Provide the [x, y] coordinate of the cell's center where the given text is located.  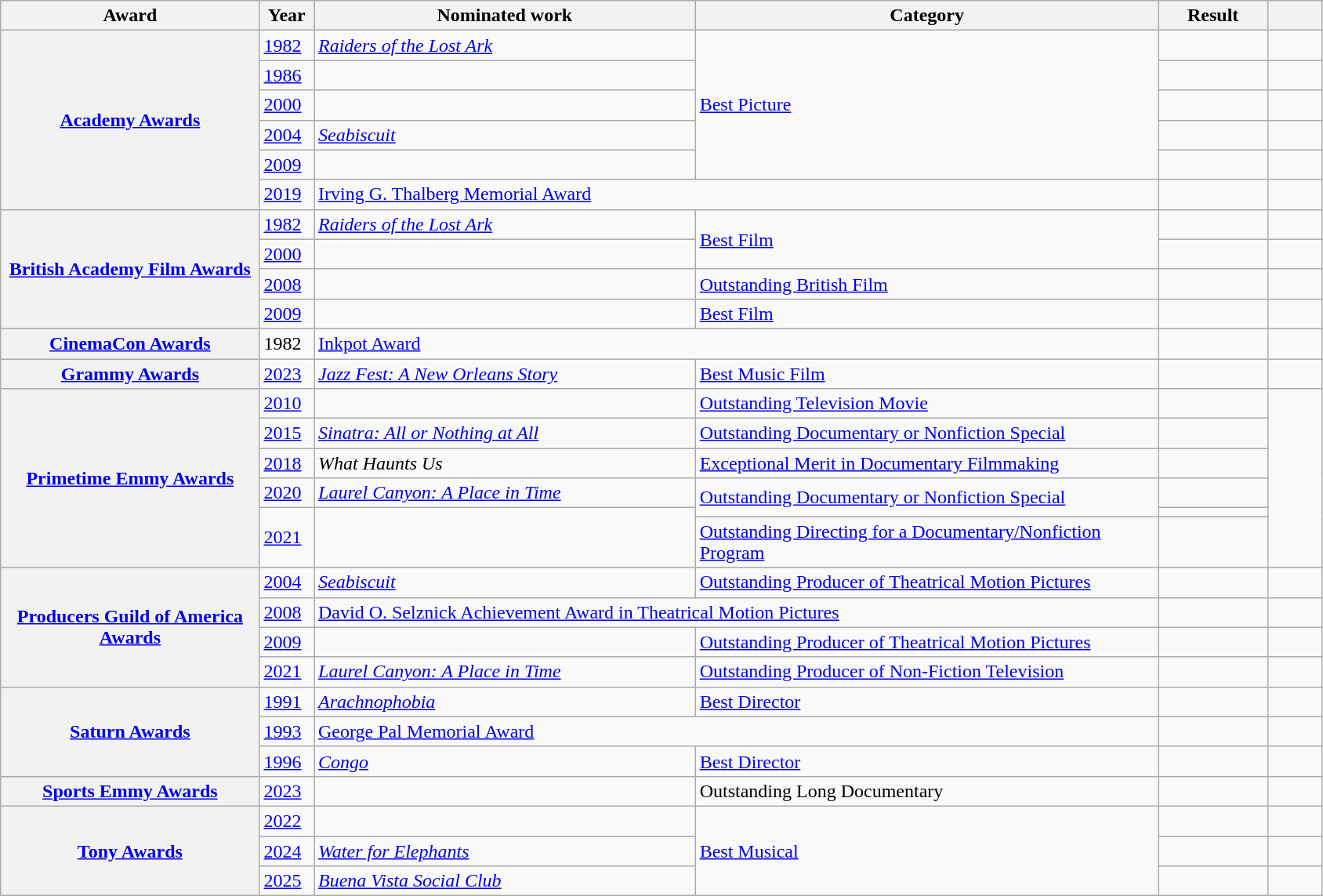
Best Picture [926, 105]
Best Musical [926, 851]
2015 [287, 433]
Water for Elephants [505, 851]
Tony Awards [130, 851]
Arachnophobia [505, 702]
Exceptional Merit in Documentary Filmmaking [926, 463]
2010 [287, 404]
Category [926, 16]
2022 [287, 821]
Year [287, 16]
George Pal Memorial Award [736, 731]
Sinatra: All or Nothing at All [505, 433]
1986 [287, 75]
Saturn Awards [130, 731]
Outstanding Producer of Non-Fiction Television [926, 672]
Buena Vista Social Club [505, 881]
2025 [287, 881]
Irving G. Thalberg Memorial Award [736, 194]
Best Music Film [926, 374]
2019 [287, 194]
Outstanding British Film [926, 284]
British Academy Film Awards [130, 269]
Academy Awards [130, 120]
Result [1213, 16]
Grammy Awards [130, 374]
Jazz Fest: A New Orleans Story [505, 374]
CinemaCon Awards [130, 343]
1996 [287, 761]
2020 [287, 493]
Nominated work [505, 16]
Congo [505, 761]
1991 [287, 702]
Inkpot Award [736, 343]
Outstanding Directing for a Documentary/Nonfiction Program [926, 542]
2018 [287, 463]
Outstanding Long Documentary [926, 791]
Outstanding Television Movie [926, 404]
2024 [287, 851]
1993 [287, 731]
Primetime Emmy Awards [130, 478]
Award [130, 16]
David O. Selznick Achievement Award in Theatrical Motion Pictures [736, 612]
Producers Guild of America Awards [130, 627]
Sports Emmy Awards [130, 791]
What Haunts Us [505, 463]
